Extract the (X, Y) coordinate from the center of the cell holding the provided text.  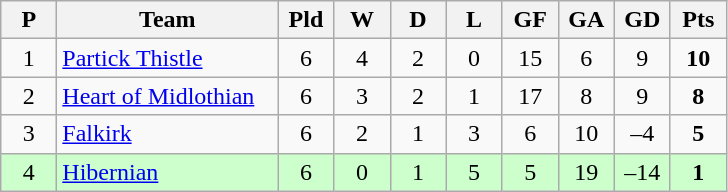
GD (642, 20)
19 (586, 172)
15 (530, 58)
Pld (306, 20)
L (474, 20)
Falkirk (168, 134)
17 (530, 96)
P (29, 20)
Team (168, 20)
GA (586, 20)
Heart of Midlothian (168, 96)
W (362, 20)
–4 (642, 134)
GF (530, 20)
D (418, 20)
Pts (698, 20)
Partick Thistle (168, 58)
Hibernian (168, 172)
–14 (642, 172)
